Extract the (x, y) coordinate from the center of the cell holding the provided text.  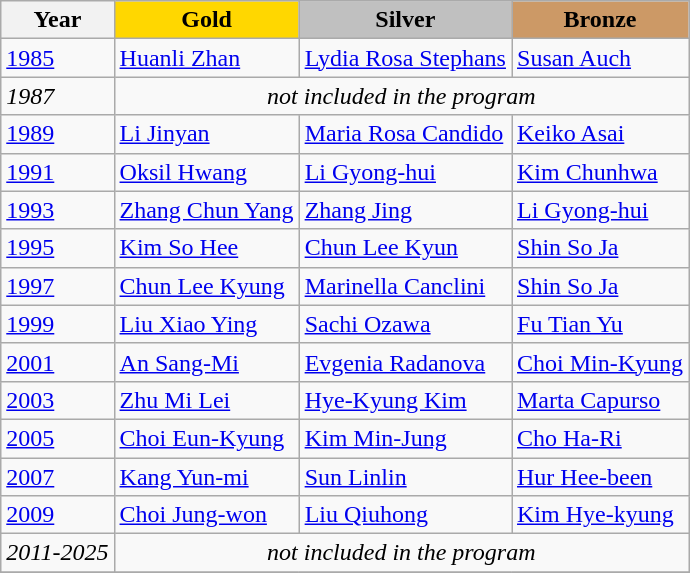
Chun Lee Kyun (405, 248)
Marta Capurso (600, 400)
Chun Lee Kyung (206, 286)
Choi Min-Kyung (600, 362)
Keiko Asai (600, 134)
Liu Xiao Ying (206, 324)
Zhang Chun Yang (206, 210)
1995 (58, 248)
Sachi Ozawa (405, 324)
Maria Rosa Candido (405, 134)
1991 (58, 172)
2005 (58, 438)
Choi Eun-Kyung (206, 438)
1997 (58, 286)
An Sang-Mi (206, 362)
Year (58, 20)
Hur Hee-been (600, 477)
Kim Min-Jung (405, 438)
Sun Linlin (405, 477)
Kim Chunhwa (600, 172)
Choi Jung-won (206, 515)
Evgenia Radanova (405, 362)
Cho Ha-Ri (600, 438)
Silver (405, 20)
Liu Qiuhong (405, 515)
1993 (58, 210)
Lydia Rosa Stephans (405, 58)
Fu Tian Yu (600, 324)
Zhu Mi Lei (206, 400)
Huanli Zhan (206, 58)
Zhang Jing (405, 210)
Li Jinyan (206, 134)
Bronze (600, 20)
1985 (58, 58)
Oksil Hwang (206, 172)
Kim Hye-kyung (600, 515)
Kim So Hee (206, 248)
1989 (58, 134)
Marinella Canclini (405, 286)
2003 (58, 400)
Kang Yun-mi (206, 477)
2009 (58, 515)
2001 (58, 362)
Susan Auch (600, 58)
2011-2025 (58, 553)
1987 (58, 96)
Gold (206, 20)
1999 (58, 324)
2007 (58, 477)
Hye-Kyung Kim (405, 400)
